Provide the (X, Y) coordinate of the cell's center where the given text is located.  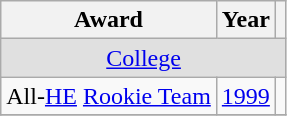
College (144, 58)
Year (246, 20)
1999 (246, 96)
Award (109, 20)
All-HE Rookie Team (109, 96)
